Identify which cell holds the provided text, then report its [X, Y] central coordinate. 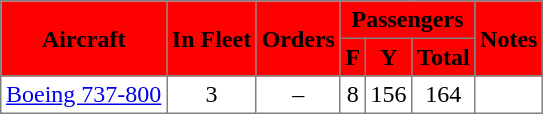
3 [212, 95]
Boeing 737-800 [84, 95]
– [298, 95]
8 [352, 95]
In Fleet [212, 38]
F [352, 57]
156 [388, 95]
Passengers [408, 20]
Total [444, 57]
164 [444, 95]
Orders [298, 38]
Notes [509, 38]
Y [388, 57]
Aircraft [84, 38]
